Identify which cell holds the provided text, then report its [x, y] central coordinate. 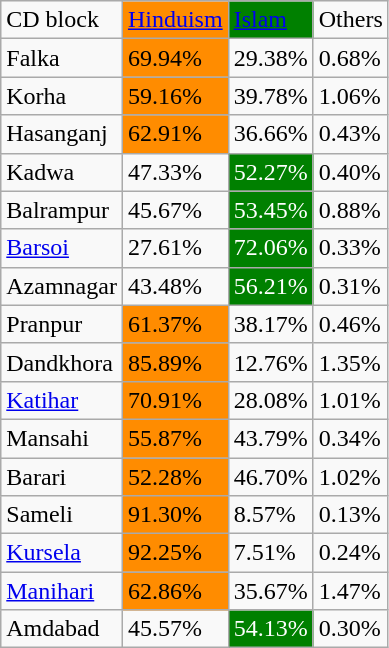
45.57% [175, 629]
61.37% [175, 324]
70.91% [175, 400]
72.06% [270, 248]
45.67% [175, 210]
52.28% [175, 477]
0.43% [350, 134]
Mansahi [62, 438]
Katihar [62, 400]
85.89% [175, 362]
36.66% [270, 134]
29.38% [270, 58]
62.91% [175, 134]
12.76% [270, 362]
35.67% [270, 591]
1.06% [350, 96]
0.40% [350, 172]
91.30% [175, 515]
Dandkhora [62, 362]
56.21% [270, 286]
92.25% [175, 553]
Manihari [62, 591]
1.47% [350, 591]
Others [350, 20]
38.17% [270, 324]
Korha [62, 96]
1.02% [350, 477]
0.88% [350, 210]
1.01% [350, 400]
62.86% [175, 591]
69.94% [175, 58]
Sameli [62, 515]
Hasanganj [62, 134]
46.70% [270, 477]
0.24% [350, 553]
0.13% [350, 515]
Amdabad [62, 629]
52.27% [270, 172]
CD block [62, 20]
0.30% [350, 629]
Balrampur [62, 210]
47.33% [175, 172]
0.34% [350, 438]
0.33% [350, 248]
27.61% [175, 248]
Pranpur [62, 324]
Hinduism [175, 20]
0.68% [350, 58]
54.13% [270, 629]
0.31% [350, 286]
28.08% [270, 400]
7.51% [270, 553]
59.16% [175, 96]
53.45% [270, 210]
0.46% [350, 324]
8.57% [270, 515]
Kadwa [62, 172]
Barari [62, 477]
43.48% [175, 286]
55.87% [175, 438]
Falka [62, 58]
Islam [270, 20]
Barsoi [62, 248]
1.35% [350, 362]
39.78% [270, 96]
Azamnagar [62, 286]
Kursela [62, 553]
43.79% [270, 438]
